Find where the given text appears and provide that cell's center as (X, Y) coordinate. 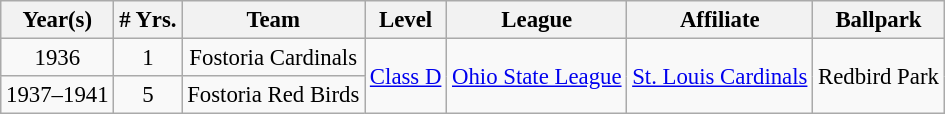
Team (274, 20)
1937–1941 (58, 95)
St. Louis Cardinals (720, 76)
Redbird Park (878, 76)
5 (148, 95)
Affiliate (720, 20)
# Yrs. (148, 20)
League (537, 20)
Fostoria Red Birds (274, 95)
1 (148, 58)
Class D (406, 76)
Fostoria Cardinals (274, 58)
Ballpark (878, 20)
1936 (58, 58)
Year(s) (58, 20)
Ohio State League (537, 76)
Level (406, 20)
